Search for the cell housing the specified text and yield its (x, y) center coordinate. 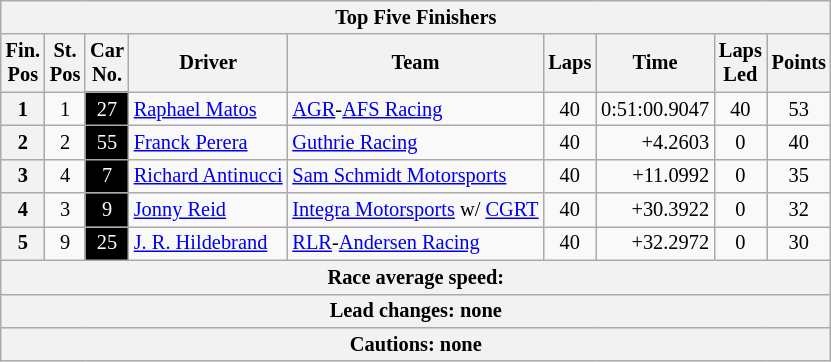
53 (799, 109)
7 (107, 176)
RLR-Andersen Racing (415, 243)
+11.0992 (655, 176)
J. R. Hildebrand (208, 243)
25 (107, 243)
Points (799, 63)
LapsLed (740, 63)
CarNo. (107, 63)
St.Pos (65, 63)
Top Five Finishers (416, 17)
Franck Perera (208, 142)
Race average speed: (416, 277)
AGR-AFS Racing (415, 109)
Richard Antinucci (208, 176)
+30.3922 (655, 210)
5 (23, 243)
Team (415, 63)
Jonny Reid (208, 210)
30 (799, 243)
Fin.Pos (23, 63)
35 (799, 176)
Integra Motorsports w/ CGRT (415, 210)
Laps (570, 63)
+4.2603 (655, 142)
Lead changes: none (416, 311)
Time (655, 63)
27 (107, 109)
Cautions: none (416, 344)
32 (799, 210)
Driver (208, 63)
Sam Schmidt Motorsports (415, 176)
Raphael Matos (208, 109)
+32.2972 (655, 243)
55 (107, 142)
0:51:00.9047 (655, 109)
Guthrie Racing (415, 142)
